Return the (X, Y) coordinate for the center point of the cell that contains the specified text.  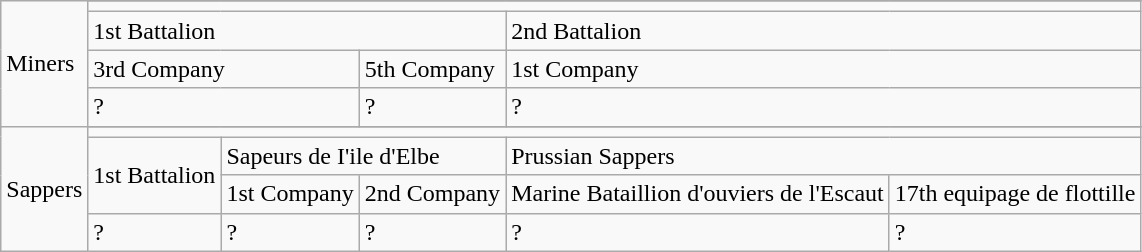
3rd Company (224, 69)
17th equipage de flottille (1015, 194)
Marine Bataillion d'ouviers de l'Escaut (698, 194)
Sapeurs de I'ile d'Elbe (364, 156)
2nd Company (432, 194)
2nd Battalion (824, 31)
Miners (44, 64)
Prussian Sappers (824, 156)
Sappers (44, 188)
5th Company (432, 69)
